Return [X, Y] of the center of cell containing provided text 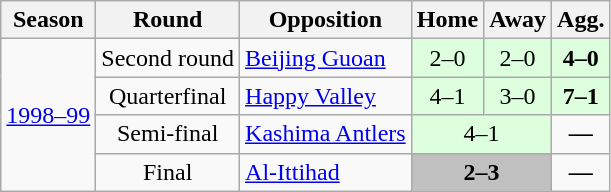
3–0 [518, 96]
Al-Ittihad [326, 172]
Second round [168, 58]
Quarterfinal [168, 96]
Semi-final [168, 134]
Home [447, 20]
2–3 [481, 172]
4–0 [581, 58]
Kashima Antlers [326, 134]
Final [168, 172]
Round [168, 20]
Agg. [581, 20]
Season [48, 20]
Beijing Guoan [326, 58]
Opposition [326, 20]
1998–99 [48, 115]
Away [518, 20]
Happy Valley [326, 96]
7–1 [581, 96]
